Return [X, Y] of the center of cell containing provided text 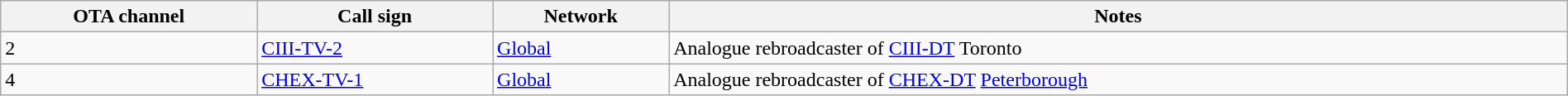
Call sign [375, 17]
OTA channel [129, 17]
CIII-TV-2 [375, 48]
4 [129, 79]
CHEX-TV-1 [375, 79]
Analogue rebroadcaster of CIII-DT Toronto [1118, 48]
Analogue rebroadcaster of CHEX-DT Peterborough [1118, 79]
Notes [1118, 17]
2 [129, 48]
Network [581, 17]
